Find where the given text appears and provide that cell's center as (X, Y) coordinate. 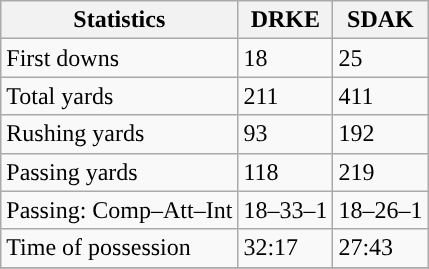
411 (380, 96)
18–33–1 (286, 210)
211 (286, 96)
Passing yards (120, 172)
Statistics (120, 20)
18 (286, 58)
32:17 (286, 248)
Rushing yards (120, 134)
Passing: Comp–Att–Int (120, 210)
27:43 (380, 248)
First downs (120, 58)
192 (380, 134)
93 (286, 134)
219 (380, 172)
Time of possession (120, 248)
118 (286, 172)
DRKE (286, 20)
18–26–1 (380, 210)
SDAK (380, 20)
25 (380, 58)
Total yards (120, 96)
